Output the (X, Y) coordinate of the center of the cell containing the given text.  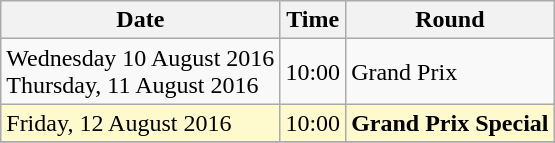
Friday, 12 August 2016 (140, 123)
Wednesday 10 August 2016Thursday, 11 August 2016 (140, 72)
Date (140, 20)
Round (450, 20)
Grand Prix Special (450, 123)
Time (313, 20)
Grand Prix (450, 72)
